Pinpoint the cell where the given text exists, returning its (X, Y) midpoint coordinate. 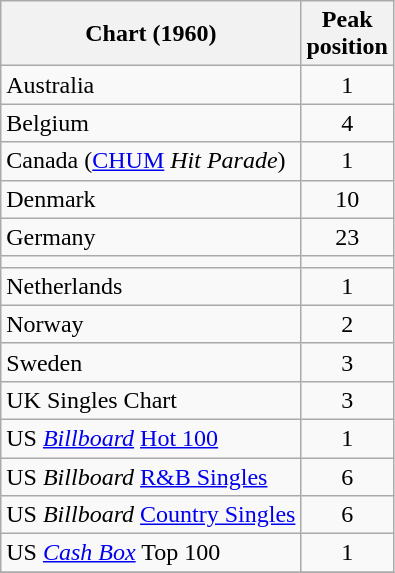
UK Singles Chart (151, 400)
Canada (CHUM Hit Parade) (151, 161)
Peakposition (347, 34)
US Billboard Country Singles (151, 515)
Germany (151, 237)
US Cash Box Top 100 (151, 553)
Norway (151, 324)
Sweden (151, 362)
Chart (1960) (151, 34)
4 (347, 123)
10 (347, 199)
Belgium (151, 123)
Denmark (151, 199)
US Billboard R&B Singles (151, 477)
23 (347, 237)
US Billboard Hot 100 (151, 438)
Australia (151, 85)
2 (347, 324)
Netherlands (151, 286)
